Return (x, y) of the center of cell containing provided text 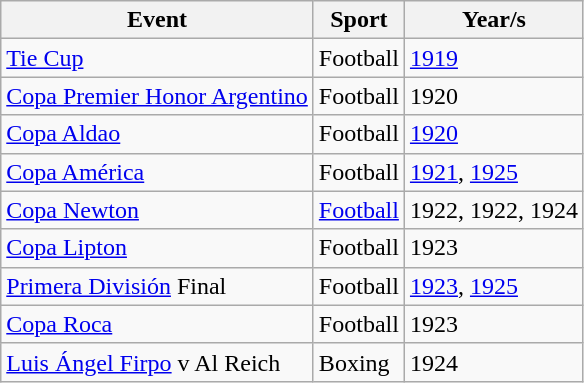
1924 (494, 362)
Event (158, 20)
Luis Ángel Firpo v Al Reich (158, 362)
Year/s (494, 20)
Sport (358, 20)
1923, 1925 (494, 286)
1921, 1925 (494, 172)
Copa Roca (158, 324)
Copa Lipton (158, 248)
Boxing (358, 362)
Copa América (158, 172)
Primera División Final (158, 286)
Copa Premier Honor Argentino (158, 96)
1922, 1922, 1924 (494, 210)
Copa Newton (158, 210)
Copa Aldao (158, 134)
Tie Cup (158, 58)
1919 (494, 58)
